Output the [x, y] coordinate of the center of the cell containing the given text.  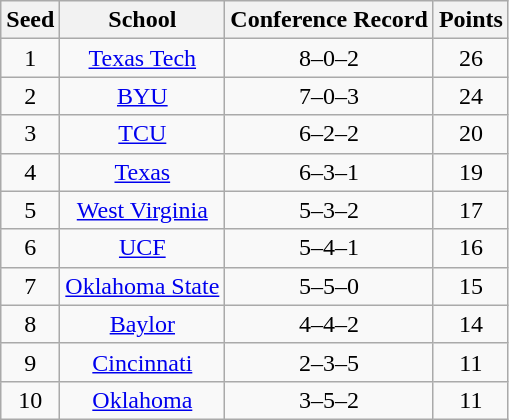
UCF [142, 248]
Seed [30, 20]
7–0–3 [330, 96]
5–5–0 [330, 286]
7 [30, 286]
15 [470, 286]
Texas Tech [142, 58]
20 [470, 134]
2–3–5 [330, 362]
8 [30, 324]
Texas [142, 172]
3–5–2 [330, 400]
2 [30, 96]
6–2–2 [330, 134]
Conference Record [330, 20]
9 [30, 362]
6 [30, 248]
1 [30, 58]
4 [30, 172]
17 [470, 210]
5–4–1 [330, 248]
BYU [142, 96]
19 [470, 172]
24 [470, 96]
Points [470, 20]
Oklahoma [142, 400]
4–4–2 [330, 324]
5–3–2 [330, 210]
10 [30, 400]
West Virginia [142, 210]
26 [470, 58]
3 [30, 134]
16 [470, 248]
TCU [142, 134]
Oklahoma State [142, 286]
14 [470, 324]
School [142, 20]
5 [30, 210]
Baylor [142, 324]
6–3–1 [330, 172]
Cincinnati [142, 362]
8–0–2 [330, 58]
